From the cell containing the given text, extract its center point as [X, Y] coordinate. 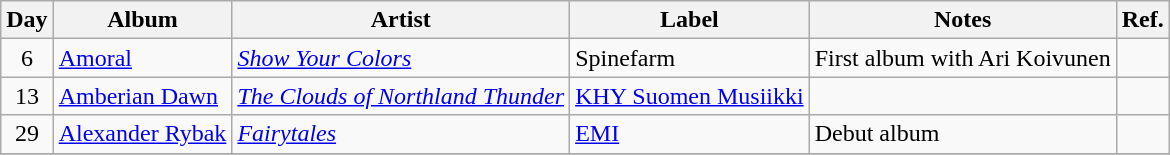
Debut album [962, 134]
The Clouds of Northland Thunder [401, 96]
Day [27, 20]
KHY Suomen Musiikki [690, 96]
13 [27, 96]
Amberian Dawn [142, 96]
Amoral [142, 58]
Album [142, 20]
Spinefarm [690, 58]
Notes [962, 20]
Alexander Rybak [142, 134]
6 [27, 58]
29 [27, 134]
Ref. [1142, 20]
Artist [401, 20]
First album with Ari Koivunen [962, 58]
Fairytales [401, 134]
EMI [690, 134]
Show Your Colors [401, 58]
Label [690, 20]
